Provide the (x, y) coordinate of the cell's center where the given text is located.  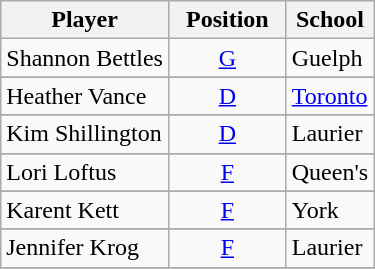
Karent Kett (85, 210)
Lori Loftus (85, 172)
School (330, 20)
Shannon Bettles (85, 58)
Position (227, 20)
Guelph (330, 58)
York (330, 210)
Queen's (330, 172)
Kim Shillington (85, 134)
Heather Vance (85, 96)
Toronto (330, 96)
Jennifer Krog (85, 248)
G (227, 58)
Player (85, 20)
